Return (X, Y) of the center of cell containing provided text 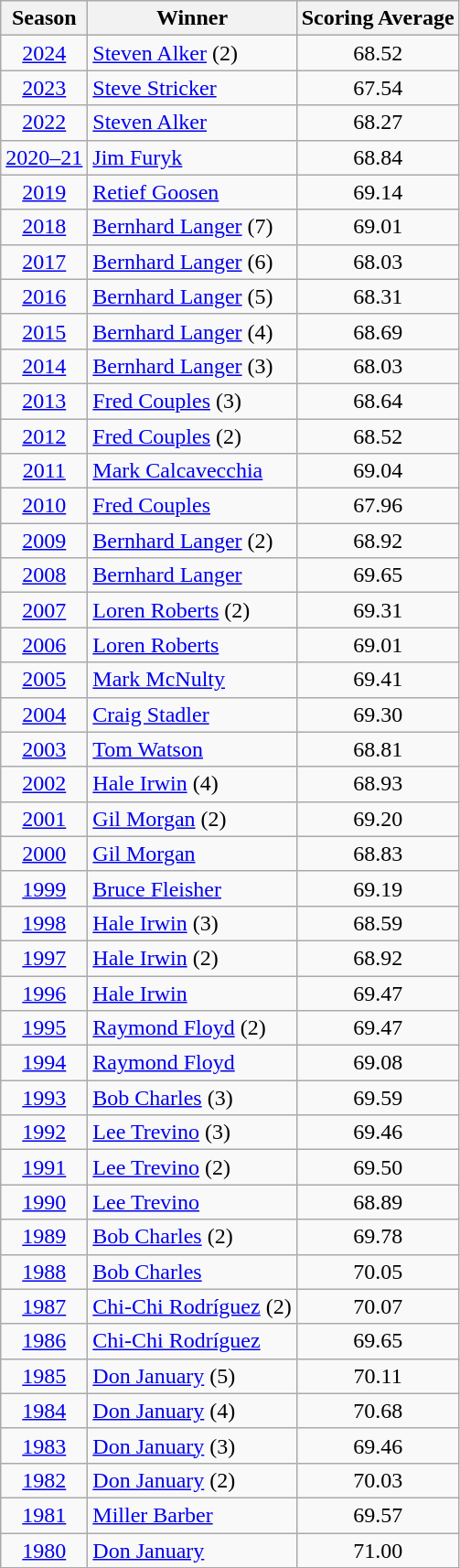
Steven Alker (192, 123)
Chi-Chi Rodríguez (192, 1341)
Lee Trevino (2) (192, 1167)
Don January (5) (192, 1376)
1995 (44, 1028)
1987 (44, 1306)
70.05 (378, 1272)
Craig Stadler (192, 714)
Steve Stricker (192, 88)
2005 (44, 680)
Hale Irwin (3) (192, 923)
Season (44, 18)
2001 (44, 819)
1994 (44, 1063)
70.68 (378, 1411)
1991 (44, 1167)
Gil Morgan (2) (192, 819)
2020–21 (44, 157)
1984 (44, 1411)
1997 (44, 958)
Bernhard Langer (7) (192, 227)
69.14 (378, 192)
2011 (44, 471)
Hale Irwin (2) (192, 958)
1992 (44, 1133)
69.20 (378, 819)
69.50 (378, 1167)
69.78 (378, 1237)
68.84 (378, 157)
Lee Trevino (3) (192, 1133)
2000 (44, 854)
2016 (44, 296)
70.03 (378, 1480)
68.83 (378, 854)
1982 (44, 1480)
2018 (44, 227)
68.64 (378, 401)
2024 (44, 53)
2006 (44, 645)
Don January (4) (192, 1411)
Steven Alker (2) (192, 53)
2022 (44, 123)
68.93 (378, 784)
69.31 (378, 610)
2015 (44, 331)
2010 (44, 506)
67.54 (378, 88)
Raymond Floyd (2) (192, 1028)
2012 (44, 436)
69.59 (378, 1098)
69.08 (378, 1063)
Don January (2) (192, 1480)
68.59 (378, 923)
Fred Couples (3) (192, 401)
2007 (44, 610)
Winner (192, 18)
Hale Irwin (192, 993)
2013 (44, 401)
Chi-Chi Rodríguez (2) (192, 1306)
1999 (44, 888)
Fred Couples (192, 506)
70.07 (378, 1306)
2008 (44, 575)
2023 (44, 88)
1981 (44, 1515)
Mark McNulty (192, 680)
2019 (44, 192)
Mark Calcavecchia (192, 471)
70.11 (378, 1376)
1989 (44, 1237)
Bruce Fleisher (192, 888)
1993 (44, 1098)
Hale Irwin (4) (192, 784)
68.27 (378, 123)
2002 (44, 784)
Jim Furyk (192, 157)
2003 (44, 749)
Don January (192, 1551)
1996 (44, 993)
68.31 (378, 296)
Bernhard Langer (2) (192, 541)
69.19 (378, 888)
1986 (44, 1341)
Retief Goosen (192, 192)
1998 (44, 923)
Bernhard Langer (6) (192, 262)
Lee Trevino (192, 1202)
69.30 (378, 714)
69.57 (378, 1515)
Miller Barber (192, 1515)
Bernhard Langer (192, 575)
2009 (44, 541)
1988 (44, 1272)
Bernhard Langer (5) (192, 296)
68.89 (378, 1202)
71.00 (378, 1551)
Gil Morgan (192, 854)
2017 (44, 262)
1983 (44, 1445)
67.96 (378, 506)
Scoring Average (378, 18)
Bob Charles (192, 1272)
Bernhard Langer (4) (192, 331)
Bob Charles (3) (192, 1098)
Fred Couples (2) (192, 436)
1980 (44, 1551)
69.41 (378, 680)
68.69 (378, 331)
Bernhard Langer (3) (192, 366)
2014 (44, 366)
Don January (3) (192, 1445)
1990 (44, 1202)
Raymond Floyd (192, 1063)
Tom Watson (192, 749)
69.04 (378, 471)
1985 (44, 1376)
2004 (44, 714)
Bob Charles (2) (192, 1237)
68.81 (378, 749)
Loren Roberts (2) (192, 610)
Loren Roberts (192, 645)
